Find where the given text appears and provide that cell's center as (x, y) coordinate. 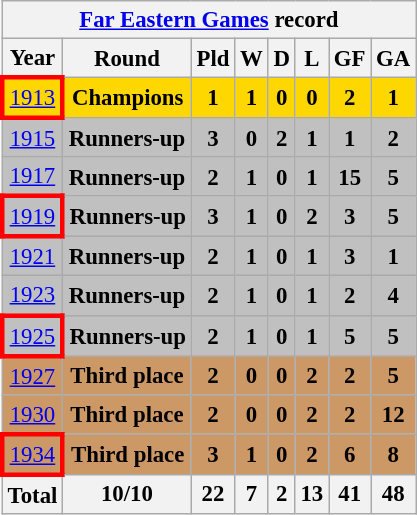
1919 (32, 216)
12 (394, 414)
W (252, 58)
48 (394, 494)
8 (394, 454)
1913 (32, 98)
4 (394, 296)
41 (350, 494)
Year (32, 58)
Far Eastern Games record (208, 20)
7 (252, 494)
1930 (32, 414)
Pld (213, 58)
Total (32, 494)
D (282, 58)
1923 (32, 296)
22 (213, 494)
1917 (32, 176)
6 (350, 454)
L (312, 58)
Champions (128, 98)
15 (350, 176)
1921 (32, 256)
1925 (32, 336)
GF (350, 58)
1915 (32, 138)
1934 (32, 454)
Round (128, 58)
13 (312, 494)
1927 (32, 376)
GA (394, 58)
10/10 (128, 494)
